Return the [X, Y] coordinate for the center point of the cell that contains the specified text.  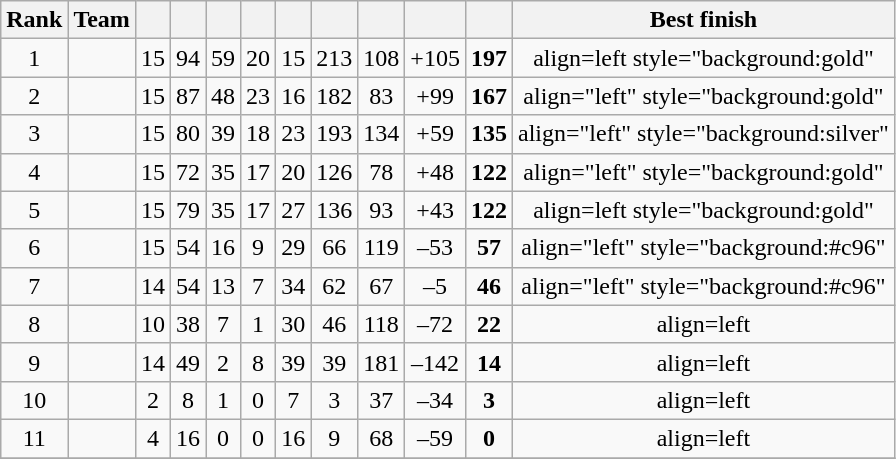
27 [294, 210]
135 [488, 134]
94 [188, 58]
–59 [436, 438]
182 [334, 96]
Best finish [703, 20]
118 [382, 324]
22 [488, 324]
–34 [436, 400]
80 [188, 134]
126 [334, 172]
83 [382, 96]
66 [334, 248]
–53 [436, 248]
18 [258, 134]
62 [334, 286]
167 [488, 96]
29 [294, 248]
34 [294, 286]
+48 [436, 172]
37 [382, 400]
Rank [34, 20]
57 [488, 248]
5 [34, 210]
–5 [436, 286]
59 [224, 58]
108 [382, 58]
align="left" style="background:silver" [703, 134]
30 [294, 324]
11 [34, 438]
68 [382, 438]
181 [382, 362]
+105 [436, 58]
–142 [436, 362]
+59 [436, 134]
Team [102, 20]
38 [188, 324]
193 [334, 134]
87 [188, 96]
49 [188, 362]
+43 [436, 210]
134 [382, 134]
119 [382, 248]
136 [334, 210]
78 [382, 172]
67 [382, 286]
79 [188, 210]
93 [382, 210]
197 [488, 58]
–72 [436, 324]
72 [188, 172]
13 [224, 286]
6 [34, 248]
+99 [436, 96]
213 [334, 58]
48 [224, 96]
